Provide the [X, Y] coordinate of the cell's center where the given text is located.  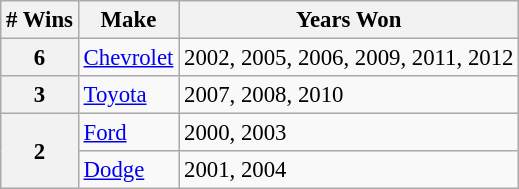
6 [40, 58]
Ford [128, 133]
2002, 2005, 2006, 2009, 2011, 2012 [349, 58]
2 [40, 152]
# Wins [40, 20]
Dodge [128, 170]
2001, 2004 [349, 170]
Years Won [349, 20]
3 [40, 95]
Make [128, 20]
Chevrolet [128, 58]
2007, 2008, 2010 [349, 95]
2000, 2003 [349, 133]
Toyota [128, 95]
